Identify which cell holds the provided text, then report its (x, y) central coordinate. 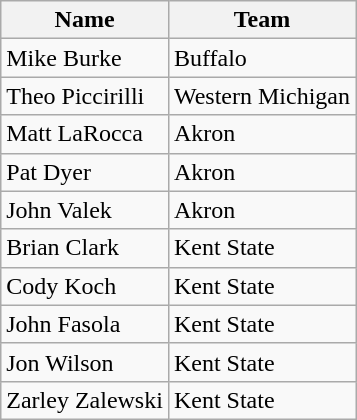
Cody Koch (85, 286)
Western Michigan (262, 96)
Matt LaRocca (85, 134)
Zarley Zalewski (85, 400)
Name (85, 20)
John Valek (85, 210)
Brian Clark (85, 248)
Buffalo (262, 58)
John Fasola (85, 324)
Mike Burke (85, 58)
Team (262, 20)
Pat Dyer (85, 172)
Theo Piccirilli (85, 96)
Jon Wilson (85, 362)
